Scan for the cell matching the given text and deliver its (X, Y) coordinate at center. 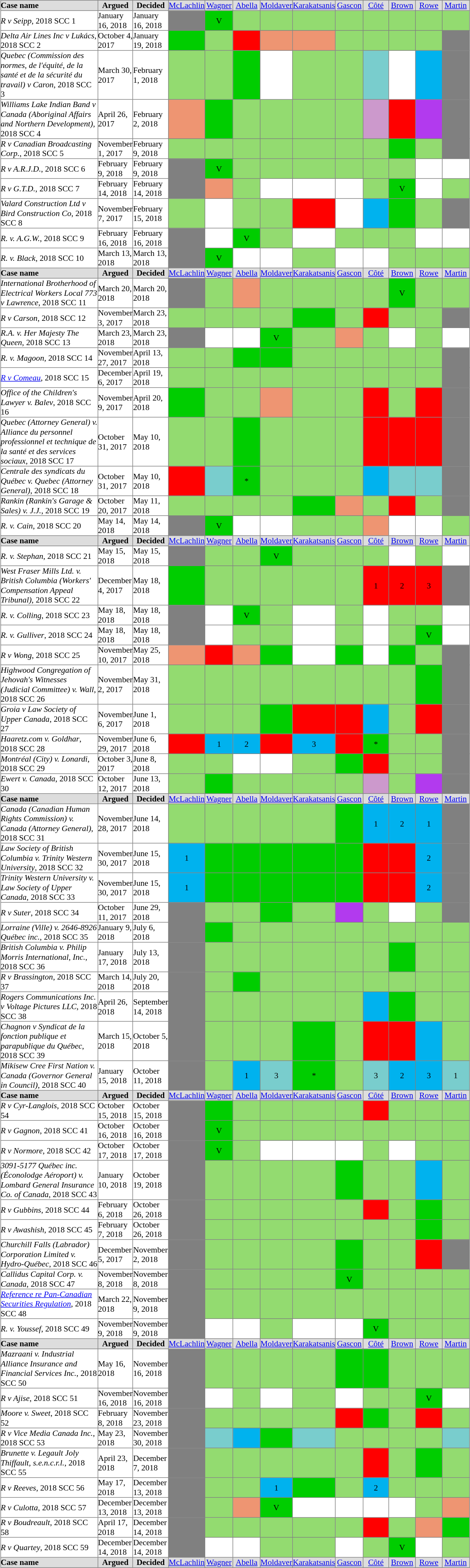
February 7, 2018 (115, 1229)
October 11, 2017 (115, 912)
Rankin (Rankin's Garage & Sales) v. J.J., 2018 SCC 19 (49, 506)
November 27, 2017 (115, 358)
February 6, 2018 (115, 1210)
Lorraine (Ville) v. 2646-8926 Québec inc., 2018 SCC 35 (49, 932)
February 1, 2018 (151, 75)
January 9, 2018 (115, 932)
R v Brassington, 2018 SCC 37 (49, 982)
November 10, 2017 (115, 655)
November 9, 2017 (115, 402)
November 7, 2017 (115, 213)
R v Cyr-Langlois, 2018 SCC 54 (49, 1111)
Canada (Canadian Human Rights Commission) v. Canada (Attorney General), 2018 SCC 31 (49, 823)
January 19, 2018 (151, 40)
R. v. Black, 2018 SCC 10 (49, 258)
R. v. Colling, 2018 SCC 23 (49, 615)
R v Culotta, 2018 SCC 57 (49, 1507)
Office of the Children's Lawyer v. Balev, 2018 SCC 16 (49, 402)
April 26, 2018 (115, 1006)
November 29, 2017 (115, 744)
October 12, 2017 (115, 784)
June 29, 2018 (151, 912)
Ewert v. Canada, 2018 SCC 30 (49, 784)
January 10, 2018 (115, 1180)
R v Awashish, 2018 SCC 45 (49, 1229)
R v Canadian Broadcasting Corp., 2018 SCC 5 (49, 148)
February 15, 2018 (151, 213)
November 2, 2018 (151, 1254)
Highwood Congregation of Jehovah's Witnesses (Judicial Committee) v. Wall, 2018 SCC 26 (49, 685)
November 3, 2017 (115, 318)
International Brotherhood of Electrical Workers Local 773 v Lawrence, 2018 SCC 11 (49, 293)
April 23, 2018 (115, 1463)
June 13, 2018 (151, 784)
R v G.T.D., 2018 SCC 7 (49, 188)
West Fraser Mills Ltd. v. British Columbia (Workers' Compensation Appeal Tribunal), 2018 SCC 22 (49, 585)
Trinity Western University v. Law Society of Upper Canada, 2018 SCC 33 (49, 888)
November 23, 2018 (151, 1418)
R v Gubbins, 2018 SCC 44 (49, 1210)
September 14, 2018 (151, 1006)
November 1, 2017 (115, 148)
Reference re Pan‑Canadian Securities Regulation, 2018 SCC 48 (49, 1304)
May 17, 2018 (115, 1488)
R v A.R.J.D., 2018 SCC 6 (49, 169)
R v Seipp, 2018 SCC 1 (49, 21)
November 28, 2017 (115, 823)
February 8, 2018 (115, 1418)
October 4, 2017 (115, 40)
March 14, 2018 (115, 982)
July 20, 2018 (151, 982)
R. v. Youssef, 2018 SCC 49 (49, 1328)
April 26, 2017 (115, 119)
R v Quartey, 2018 SCC 59 (49, 1547)
R. v. A.G.W., 2018 SCC 9 (49, 238)
Quebec (Attorney General) v. Alliance du personnel professionnel et technique de la santé et des services sociaux, 2018 SCC 17 (49, 442)
April 20, 2018 (151, 402)
October 11, 2018 (151, 1076)
R v Reeves, 2018 SCC 56 (49, 1488)
R v Carson, 2018 SCC 12 (49, 318)
R v Vice Media Canada Inc., 2018 SCC 53 (49, 1438)
Churchill Falls (Labrador) Corporation Limited v. Hydro-Québec, 2018 SCC 46 (49, 1254)
R. v. Stephan, 2018 SCC 21 (49, 556)
May 16, 2018 (115, 1369)
June 8, 2018 (151, 763)
October 3, 2017 (115, 763)
Rogers Communications Inc. v Voltage Pictures LLC, 2018 SCC 38 (49, 1006)
July 6, 2018 (151, 932)
December 6, 2017 (115, 377)
May 25, 2018 (151, 655)
R v Ajise, 2018 SCC 51 (49, 1398)
April 17, 2018 (115, 1527)
February 2, 2018 (151, 119)
Valard Construction Ltd v Bird Construction Co, 2018 SCC 8 (49, 213)
Callidus Capital Corp. v. Canada, 2018 SCC 47 (49, 1279)
R. v. Cain, 2018 SCC 20 (49, 525)
December 4, 2017 (115, 585)
R v Normore, 2018 SCC 42 (49, 1150)
Chagnon v Syndicat de la fonction publique et parapublique du Québec, 2018 SCC 39 (49, 1041)
June 14, 2018 (151, 823)
October 20, 2017 (115, 506)
Williams Lake Indian Band v Canada (Aboriginal Affairs and Northern Development), 2018 SCC 4 (49, 119)
May 11, 2018 (151, 506)
January 15, 2018 (115, 1076)
May 31, 2018 (151, 685)
Montréal (City) v. Lonardi, 2018 SCC 29 (49, 763)
Mikisew Cree First Nation v. Canada (Governor General in Council), 2018 SCC 40 (49, 1076)
October 19, 2018 (151, 1180)
Groia v Law Society of Upper Canada, 2018 SCC 27 (49, 719)
Brunette v. Legault Joly Thiffault, s.e.n.c.r.l., 2018 SCC 55 (49, 1463)
March 22, 2018 (115, 1304)
R v Suter, 2018 SCC 34 (49, 912)
May 23, 2018 (115, 1438)
Centrale des syndicats du Québec v. Quebec (Attorney General), 2018 SCC 18 (49, 481)
April 19, 2018 (151, 377)
June 1, 2018 (151, 719)
Mazraani v. Industrial Alliance Insurance and Financial Services Inc., 2018 SCC 50 (49, 1369)
December 5, 2017 (115, 1254)
November 6, 2017 (115, 719)
Haaretz.com v. Goldhar, 2018 SCC 28 (49, 744)
January 17, 2018 (115, 957)
3091‑5177 Québec inc. (Éconolodge Aéroport) v. Lombard General Insurance Co. of Canada, 2018 SCC 43 (49, 1180)
March 30, 2017 (115, 75)
Quebec (Commission des normes, de l'équité, de la santé et de la sécurité du travail) v Caron, 2018 SCC 3 (49, 75)
March 15, 2018 (115, 1041)
R v Wong, 2018 SCC 25 (49, 655)
December 7, 2018 (151, 1463)
November 2, 2017 (115, 685)
British Columbia v. Philip Morris International, Inc., 2018 SCC 36 (49, 957)
Delta Air Lines Inc v Lukács, 2018 SCC 2 (49, 40)
November 30, 2018 (151, 1438)
July 13, 2018 (151, 957)
R v Gagnon, 2018 SCC 41 (49, 1130)
June 6, 2018 (151, 744)
R v Comeau, 2018 SCC 15 (49, 377)
October 5, 2018 (151, 1041)
R v Boudreault, 2018 SCC 58 (49, 1527)
Law Society of British Columbia v. Trinity Western University, 2018 SCC 32 (49, 858)
April 13, 2018 (151, 358)
Moore v. Sweet, 2018 SCC 52 (49, 1418)
R. v. Gulliver, 2018 SCC 24 (49, 635)
R. v. Magoon, 2018 SCC 14 (49, 358)
R.A. v. Her Majesty The Queen, 2018 SCC 13 (49, 338)
